Locate the cell with the specified text and output its (x, y) center coordinate. 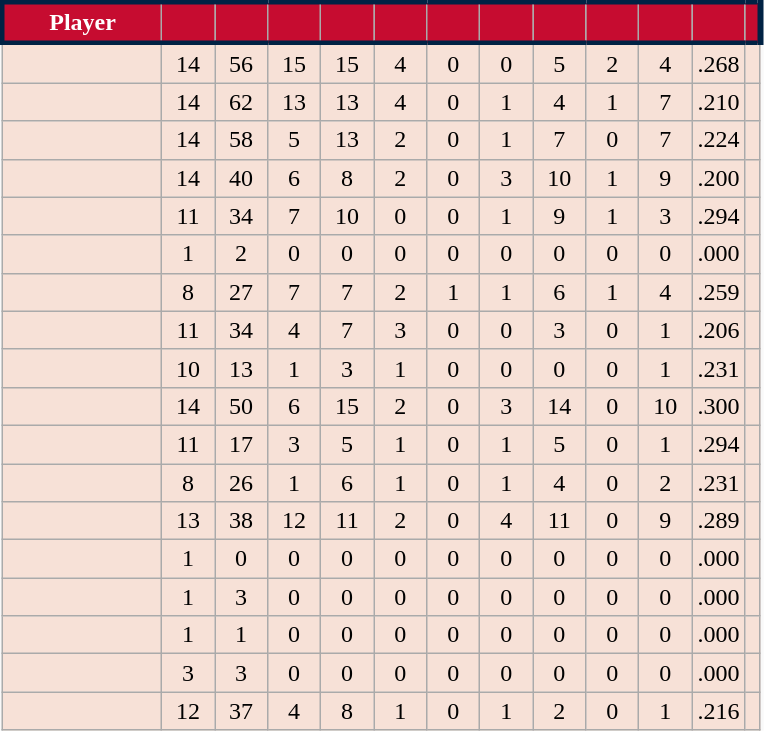
37 (240, 711)
.216 (718, 711)
Player (82, 22)
50 (240, 406)
.210 (718, 102)
26 (240, 483)
56 (240, 63)
.289 (718, 521)
.224 (718, 140)
62 (240, 102)
.268 (718, 63)
17 (240, 444)
38 (240, 521)
40 (240, 178)
58 (240, 140)
.200 (718, 178)
27 (240, 292)
.300 (718, 406)
.206 (718, 330)
.259 (718, 292)
